Output the [X, Y] coordinate of the center of the cell containing the given text.  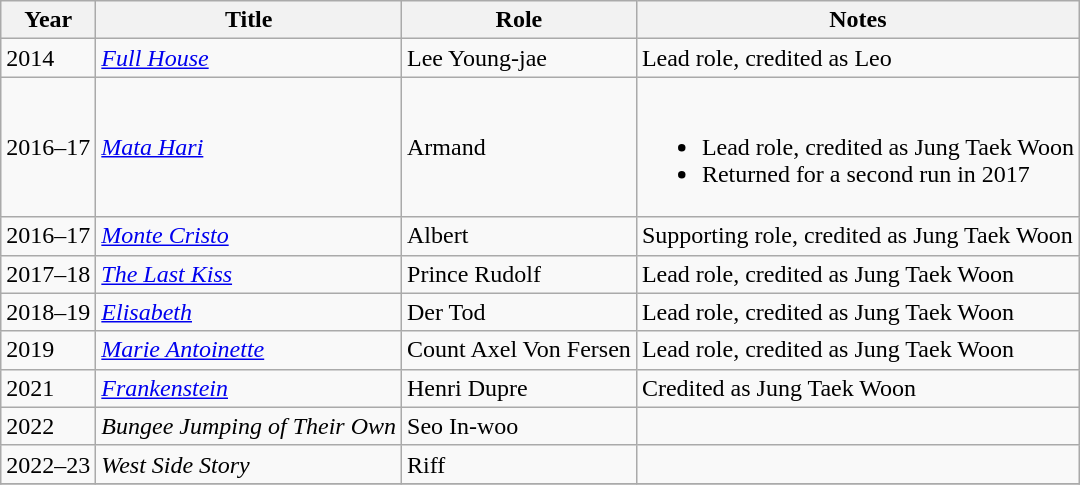
Marie Antoinette [249, 350]
2021 [48, 388]
The Last Kiss [249, 274]
West Side Story [249, 464]
Lead role, credited as Jung Taek WoonReturned for a second run in 2017 [858, 147]
Lead role, credited as Leo [858, 58]
2022 [48, 426]
Armand [520, 147]
Frankenstein [249, 388]
2017–18 [48, 274]
Riff [520, 464]
Seo In-woo [520, 426]
Notes [858, 20]
Elisabeth [249, 312]
Supporting role, credited as Jung Taek Woon [858, 236]
Count Axel Von Fersen [520, 350]
Mata Hari [249, 147]
Credited as Jung Taek Woon [858, 388]
Bungee Jumping of Their Own [249, 426]
2022–23 [48, 464]
Monte Cristo [249, 236]
2014 [48, 58]
Albert [520, 236]
Year [48, 20]
2019 [48, 350]
Full House [249, 58]
Der Tod [520, 312]
Title [249, 20]
Prince Rudolf [520, 274]
Lee Young-jae [520, 58]
Henri Dupre [520, 388]
2018–19 [48, 312]
Role [520, 20]
